Determine the [X, Y] coordinate at the center of the cell enclosing the given text.  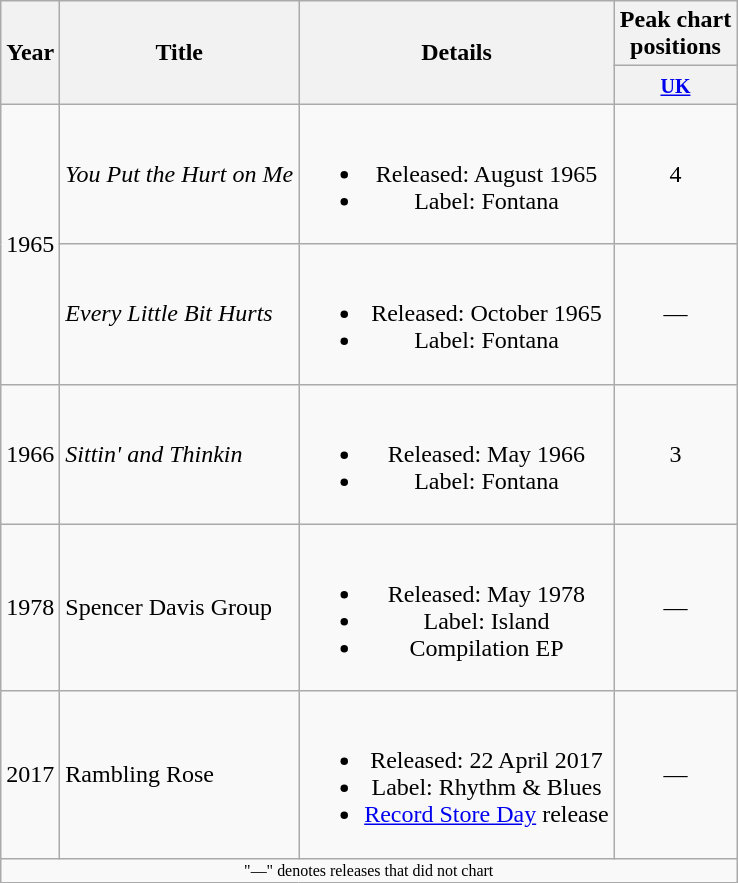
Every Little Bit Hurts [180, 314]
3 [675, 454]
Released: May 1978Label: IslandCompilation EP [457, 608]
Year [30, 52]
Spencer Davis Group [180, 608]
1965 [30, 244]
Released: October 1965Label: Fontana [457, 314]
1966 [30, 454]
"—" denotes releases that did not chart [369, 870]
Released: 22 April 2017Label: Rhythm & BluesRecord Store Day release [457, 774]
2017 [30, 774]
1978 [30, 608]
Released: August 1965Label: Fontana [457, 174]
Details [457, 52]
Title [180, 52]
Sittin' and Thinkin [180, 454]
UK [675, 85]
You Put the Hurt on Me [180, 174]
Released: May 1966Label: Fontana [457, 454]
4 [675, 174]
Rambling Rose [180, 774]
Peak chartpositions [675, 34]
